Locate the cell with the specified text and output its [x, y] center coordinate. 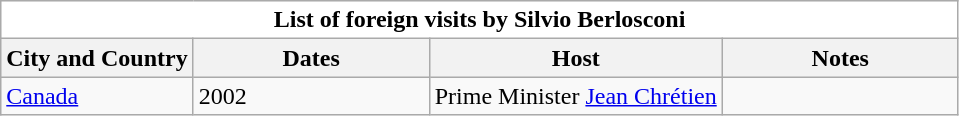
Host [576, 58]
Notes [840, 58]
Dates [311, 58]
City and Country [97, 58]
Prime Minister Jean Chrétien [576, 96]
2002 [311, 96]
Canada [97, 96]
List of foreign visits by Silvio Berlosconi [480, 20]
